Return (X, Y) of the center of cell containing provided text 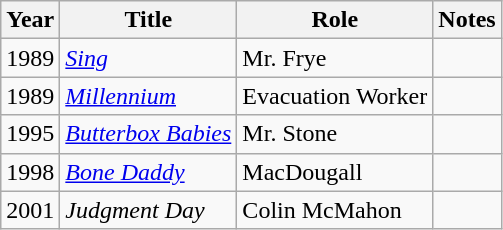
Butterbox Babies (148, 134)
Year (30, 20)
Role (335, 20)
Notes (467, 20)
Sing (148, 58)
Colin McMahon (335, 210)
MacDougall (335, 172)
Bone Daddy (148, 172)
Evacuation Worker (335, 96)
Judgment Day (148, 210)
2001 (30, 210)
Title (148, 20)
Mr. Frye (335, 58)
Millennium (148, 96)
Mr. Stone (335, 134)
1995 (30, 134)
1998 (30, 172)
